Return [x, y] of the center of cell containing provided text 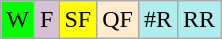
F [46, 20]
#R [158, 20]
QF [118, 20]
SF [78, 20]
RR [198, 20]
W [18, 20]
